Find where the given text appears and provide that cell's center as (X, Y) coordinate. 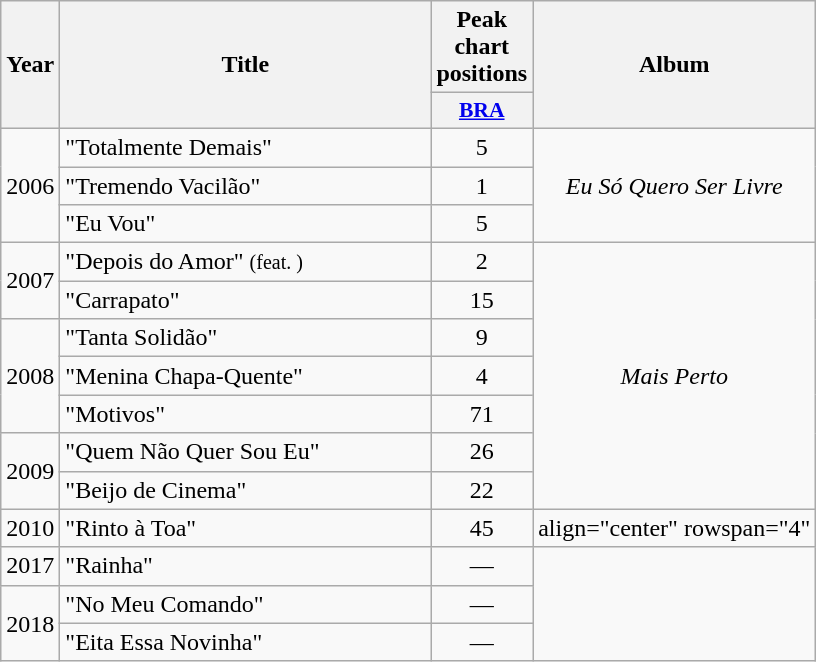
BRA (482, 111)
"Quem Não Quer Sou Eu" (246, 452)
"Beijo de Cinema" (246, 490)
2 (482, 262)
"Motivos" (246, 414)
2009 (30, 471)
Title (246, 65)
15 (482, 300)
2010 (30, 528)
9 (482, 338)
Year (30, 65)
"Tanta Solidão" (246, 338)
1 (482, 185)
26 (482, 452)
"Rinto à Toa" (246, 528)
"Eita Essa Novinha" (246, 642)
"No Meu Comando" (246, 604)
Album (674, 65)
2018 (30, 623)
"Eu Vou" (246, 224)
45 (482, 528)
2008 (30, 376)
"Tremendo Vacilão" (246, 185)
"Carrapato" (246, 300)
"Depois do Amor" (feat. ) (246, 262)
2017 (30, 566)
2006 (30, 185)
Eu Só Quero Ser Livre (674, 185)
Peak chart positions (482, 47)
Mais Perto (674, 376)
"Menina Chapa-Quente" (246, 376)
align="center" rowspan="4" (674, 528)
4 (482, 376)
71 (482, 414)
"Totalmente Demais" (246, 147)
22 (482, 490)
2007 (30, 281)
"Rainha" (246, 566)
